For the text-containing cell, return its midpoint in (x, y) coordinate format. 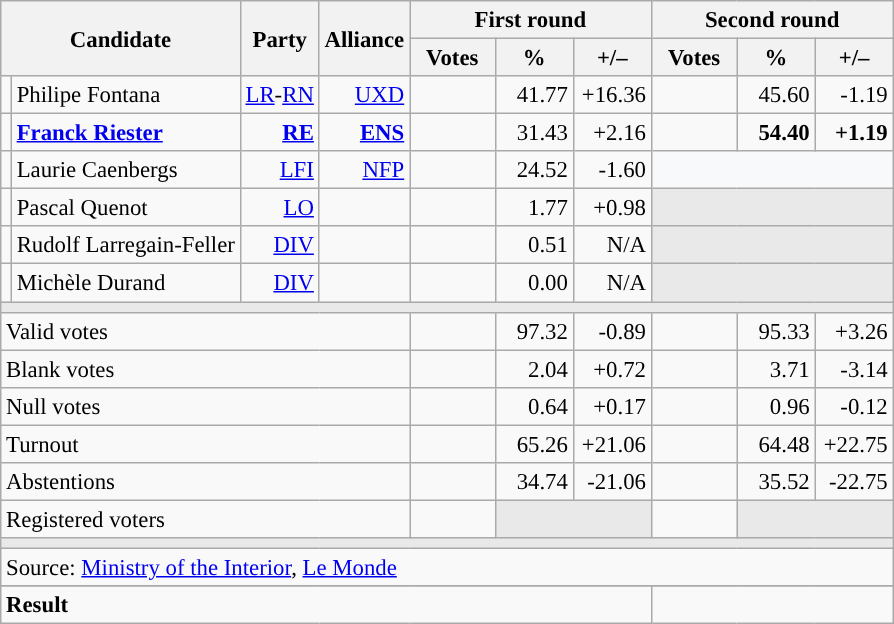
2.04 (534, 369)
-0.12 (854, 406)
-1.60 (612, 170)
45.60 (776, 95)
Second round (772, 20)
-3.14 (854, 369)
Party (280, 38)
0.64 (534, 406)
Source: Ministry of the Interior, Le Monde (447, 567)
65.26 (534, 444)
First round (531, 20)
0.00 (534, 283)
24.52 (534, 170)
35.52 (776, 482)
+21.06 (612, 444)
64.48 (776, 444)
+2.16 (612, 133)
Rudolf Larregain-Feller (126, 245)
0.96 (776, 406)
LO (280, 208)
+1.19 (854, 133)
Registered voters (206, 519)
LR-RN (280, 95)
-21.06 (612, 482)
Candidate (120, 38)
ENS (364, 133)
Alliance (364, 38)
97.32 (534, 331)
Valid votes (206, 331)
41.77 (534, 95)
-1.19 (854, 95)
95.33 (776, 331)
+16.36 (612, 95)
0.51 (534, 245)
RE (280, 133)
UXD (364, 95)
NFP (364, 170)
Null votes (206, 406)
Laurie Caenbergs (126, 170)
Pascal Quenot (126, 208)
+0.98 (612, 208)
Franck Riester (126, 133)
Turnout (206, 444)
Blank votes (206, 369)
Result (326, 605)
-0.89 (612, 331)
LFI (280, 170)
+3.26 (854, 331)
Michèle Durand (126, 283)
+0.17 (612, 406)
3.71 (776, 369)
Abstentions (206, 482)
31.43 (534, 133)
-22.75 (854, 482)
34.74 (534, 482)
1.77 (534, 208)
Philipe Fontana (126, 95)
+22.75 (854, 444)
54.40 (776, 133)
+0.72 (612, 369)
